Pinpoint the cell where the given text exists, returning its [X, Y] midpoint coordinate. 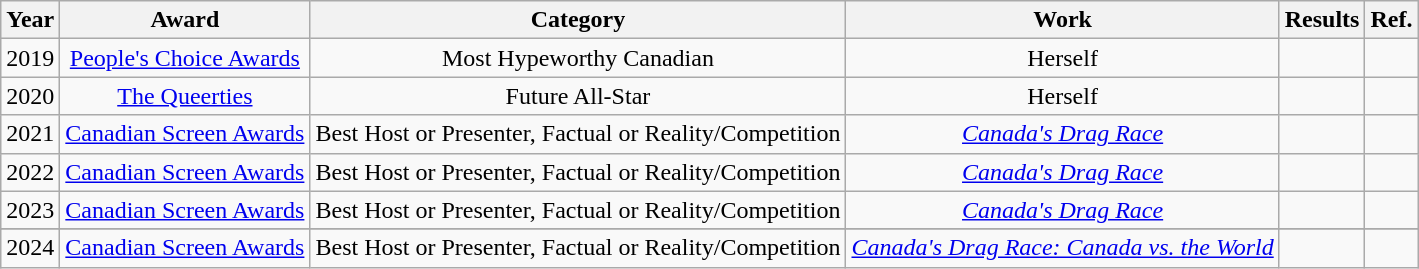
2024 [30, 248]
People's Choice Awards [185, 58]
2019 [30, 58]
Most Hypeworthy Canadian [578, 58]
Results [1322, 20]
2022 [30, 172]
Canada's Drag Race: Canada vs. the World [1062, 248]
2023 [30, 210]
The Queerties [185, 96]
Category [578, 20]
2021 [30, 134]
Award [185, 20]
Future All-Star [578, 96]
2020 [30, 96]
Ref. [1392, 20]
Year [30, 20]
Work [1062, 20]
